Determine the [x, y] coordinate at the center of the cell enclosing the given text.  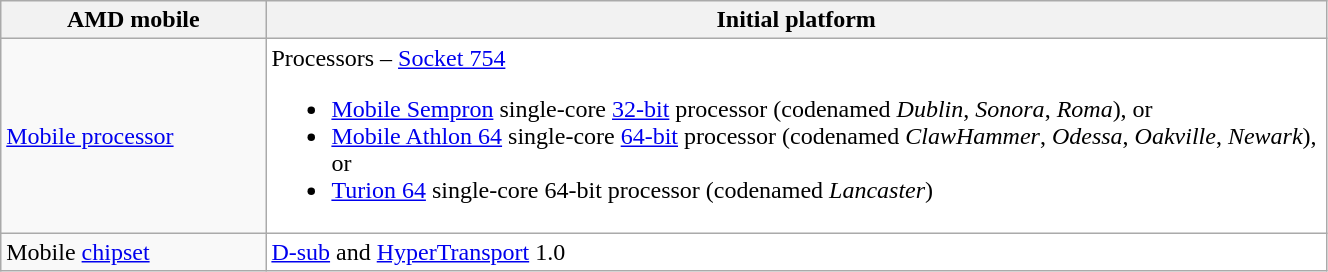
AMD mobile [134, 20]
Initial platform [796, 20]
D-sub and HyperTransport 1.0 [796, 252]
Mobile chipset [134, 252]
Mobile processor [134, 136]
